Return [x, y] of the center of cell containing provided text 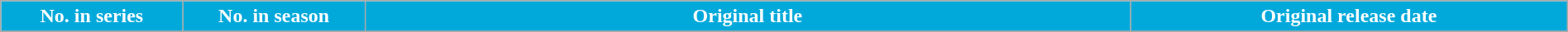
Original title [748, 16]
No. in season [274, 16]
No. in series [92, 16]
Original release date [1348, 16]
